Return [x, y] of the center of cell containing provided text 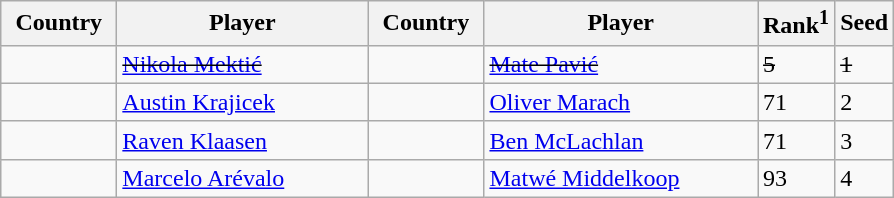
Matwé Middelkoop [621, 178]
Ben McLachlan [621, 140]
2 [864, 102]
3 [864, 140]
Rank1 [796, 24]
Mate Pavić [621, 64]
Raven Klaasen [242, 140]
Oliver Marach [621, 102]
Austin Krajicek [242, 102]
5 [796, 64]
Nikola Mektić [242, 64]
4 [864, 178]
93 [796, 178]
Marcelo Arévalo [242, 178]
1 [864, 64]
Seed [864, 24]
